Extract the [x, y] coordinate from the center of the cell holding the provided text.  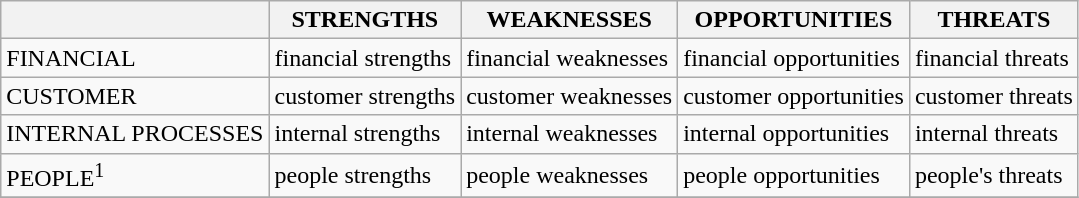
financial strengths [365, 58]
CUSTOMER [135, 96]
FINANCIAL [135, 58]
financial weaknesses [570, 58]
OPPORTUNITIES [794, 20]
WEAKNESSES [570, 20]
customer opportunities [794, 96]
customer weaknesses [570, 96]
people strengths [365, 176]
internal threats [994, 134]
customer strengths [365, 96]
INTERNAL PROCESSES [135, 134]
people weaknesses [570, 176]
THREATS [994, 20]
financial opportunities [794, 58]
internal weaknesses [570, 134]
financial threats [994, 58]
STRENGTHS [365, 20]
PEOPLE1 [135, 176]
internal opportunities [794, 134]
people's threats [994, 176]
customer threats [994, 96]
internal strengths [365, 134]
people opportunities [794, 176]
